Return the (X, Y) coordinate for the center point of the cell that contains the specified text.  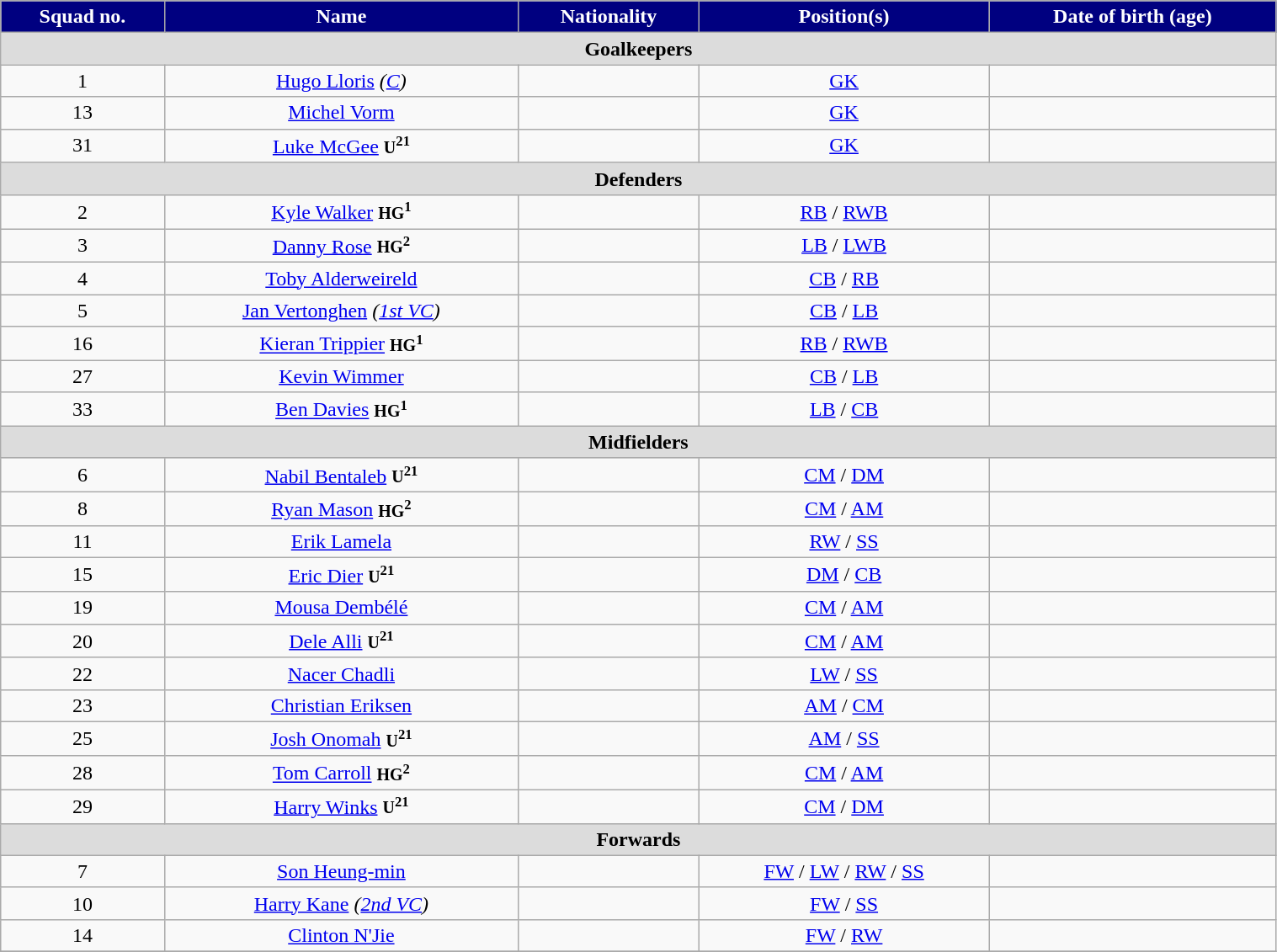
CB / RB (843, 279)
Son Heung-min (341, 871)
Dele Alli U21 (341, 641)
LB / LWB (843, 246)
31 (82, 146)
11 (82, 542)
AM / SS (843, 739)
Ben Davies HG1 (341, 409)
Harry Winks U21 (341, 806)
Michel Vorm (341, 113)
Goalkeepers (638, 49)
DM / CB (843, 575)
RW / SS (843, 542)
Luke McGee U21 (341, 146)
AM / CM (843, 705)
23 (82, 705)
Danny Rose HG2 (341, 246)
Defenders (638, 178)
5 (82, 311)
Harry Kane (2nd VC) (341, 903)
Ryan Mason HG2 (341, 509)
Kevin Wimmer (341, 376)
Nacer Chadli (341, 673)
Forwards (638, 839)
Hugo Lloris (C) (341, 81)
33 (82, 409)
28 (82, 773)
27 (82, 376)
25 (82, 739)
Josh Onomah U21 (341, 739)
FW / SS (843, 903)
13 (82, 113)
Position(s) (843, 17)
22 (82, 673)
Mousa Dembélé (341, 608)
15 (82, 575)
FW / LW / RW / SS (843, 871)
Nabil Bentaleb U21 (341, 475)
Jan Vertonghen (1st VC) (341, 311)
7 (82, 871)
6 (82, 475)
4 (82, 279)
LB / CB (843, 409)
Clinton N'Jie (341, 935)
Nationality (609, 17)
Midfielders (638, 442)
8 (82, 509)
Erik Lamela (341, 542)
Name (341, 17)
Kieran Trippier HG1 (341, 343)
Squad no. (82, 17)
3 (82, 246)
19 (82, 608)
Date of birth (age) (1133, 17)
20 (82, 641)
1 (82, 81)
16 (82, 343)
14 (82, 935)
LW / SS (843, 673)
Kyle Walker HG1 (341, 211)
29 (82, 806)
10 (82, 903)
FW / RW (843, 935)
Toby Alderweireld (341, 279)
Tom Carroll HG2 (341, 773)
2 (82, 211)
Eric Dier U21 (341, 575)
Christian Eriksen (341, 705)
